Return the (X, Y) coordinate for the center point of the cell that contains the specified text.  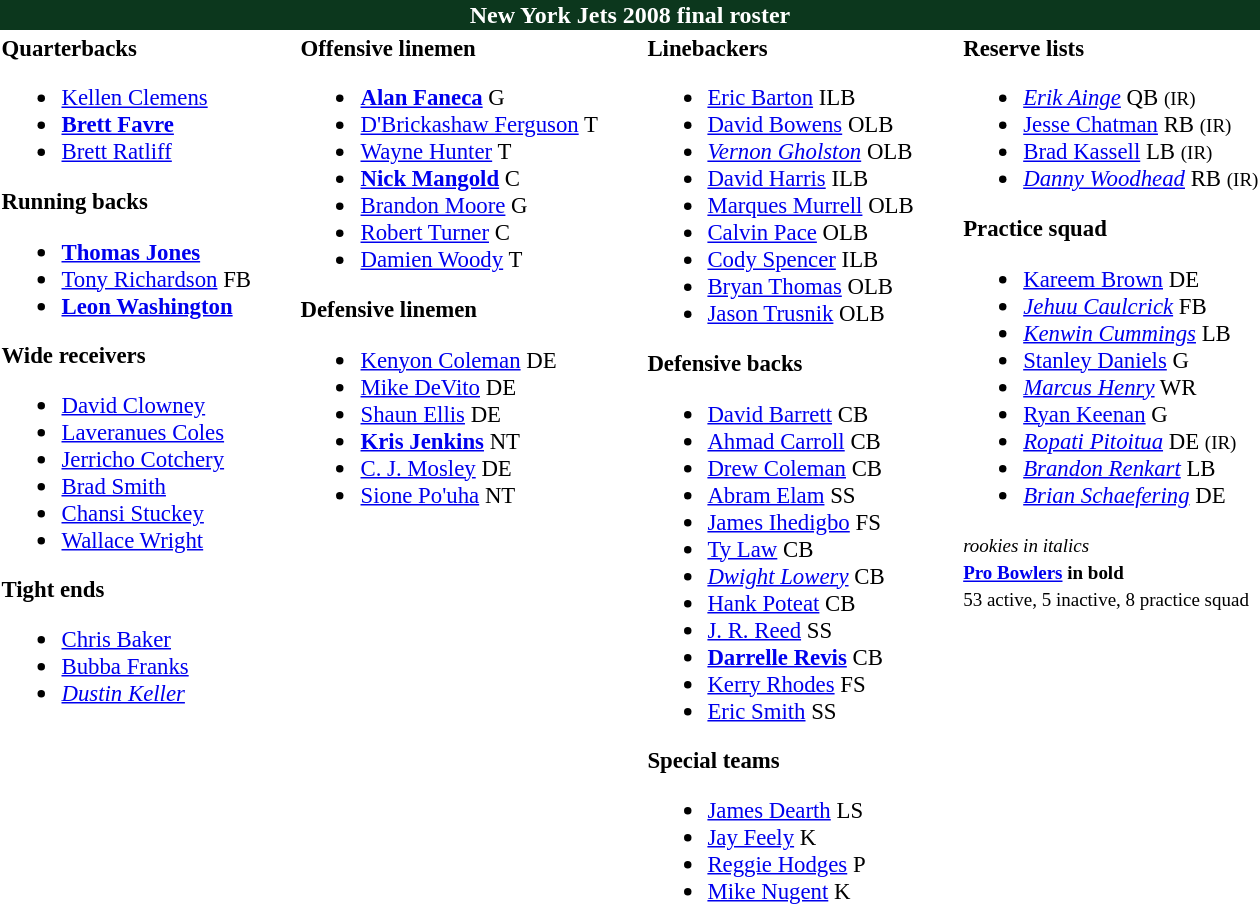
New York Jets 2008 final roster (630, 15)
